Determine the (x, y) coordinate at the center of the cell enclosing the given text.  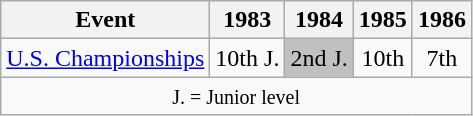
1985 (382, 20)
1984 (319, 20)
10th J. (248, 58)
10th (382, 58)
U.S. Championships (106, 58)
Event (106, 20)
1983 (248, 20)
7th (442, 58)
2nd J. (319, 58)
1986 (442, 20)
J. = Junior level (236, 96)
